From the cell containing the given text, extract its center point as (x, y) coordinate. 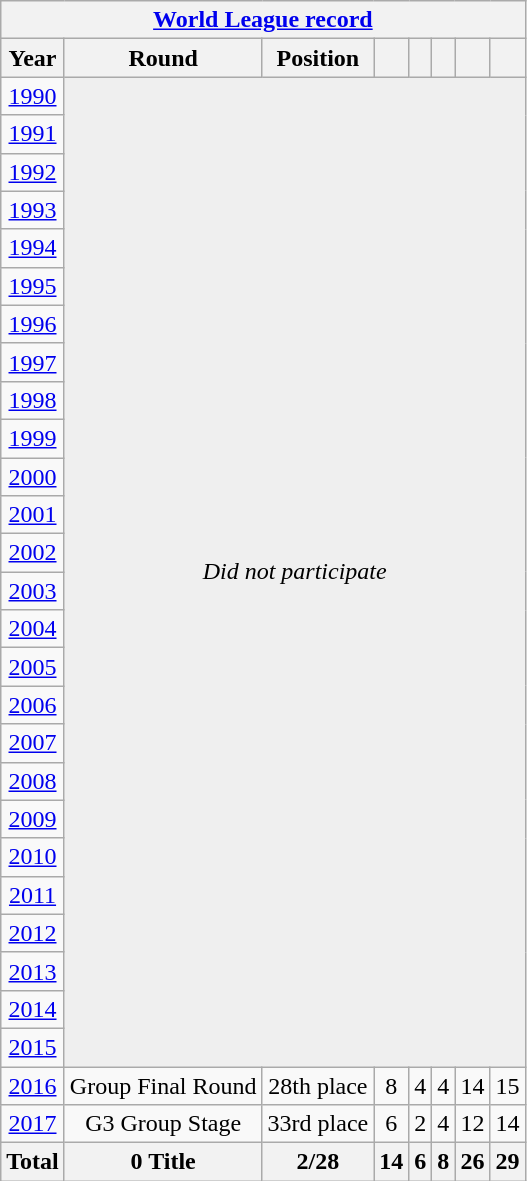
2000 (33, 477)
2011 (33, 895)
Group Final Round (163, 1085)
26 (472, 1162)
2015 (33, 1047)
2013 (33, 971)
2008 (33, 781)
29 (508, 1162)
2005 (33, 667)
1994 (33, 248)
G3 Group Stage (163, 1124)
1998 (33, 400)
Year (33, 58)
1992 (33, 172)
1995 (33, 286)
2010 (33, 857)
0 Title (163, 1162)
1993 (33, 210)
Did not participate (294, 572)
2012 (33, 933)
2009 (33, 819)
World League record (263, 20)
2006 (33, 705)
28th place (318, 1085)
Total (33, 1162)
2004 (33, 629)
1991 (33, 134)
2 (420, 1124)
1996 (33, 324)
2/28 (318, 1162)
Round (163, 58)
Position (318, 58)
2001 (33, 515)
2014 (33, 1009)
2002 (33, 553)
1999 (33, 438)
1990 (33, 96)
15 (508, 1085)
2003 (33, 591)
2016 (33, 1085)
12 (472, 1124)
33rd place (318, 1124)
2007 (33, 743)
1997 (33, 362)
2017 (33, 1124)
